Scan for the cell matching the given text and deliver its (X, Y) coordinate at center. 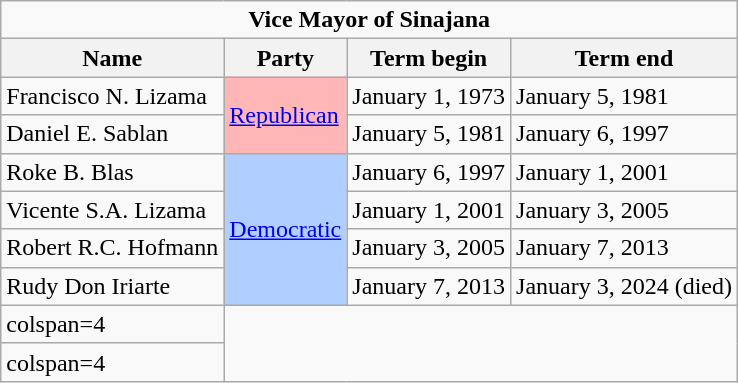
Vicente S.A. Lizama (112, 210)
Democratic (286, 229)
Republican (286, 115)
Roke B. Blas (112, 172)
Term begin (429, 58)
Vice Mayor of Sinajana (370, 20)
Party (286, 58)
Rudy Don Iriarte (112, 286)
January 1, 1973 (429, 96)
Daniel E. Sablan (112, 134)
Term end (624, 58)
Robert R.C. Hofmann (112, 248)
January 3, 2024 (died) (624, 286)
Name (112, 58)
Francisco N. Lizama (112, 96)
